For the text-containing cell, return its midpoint in [X, Y] coordinate format. 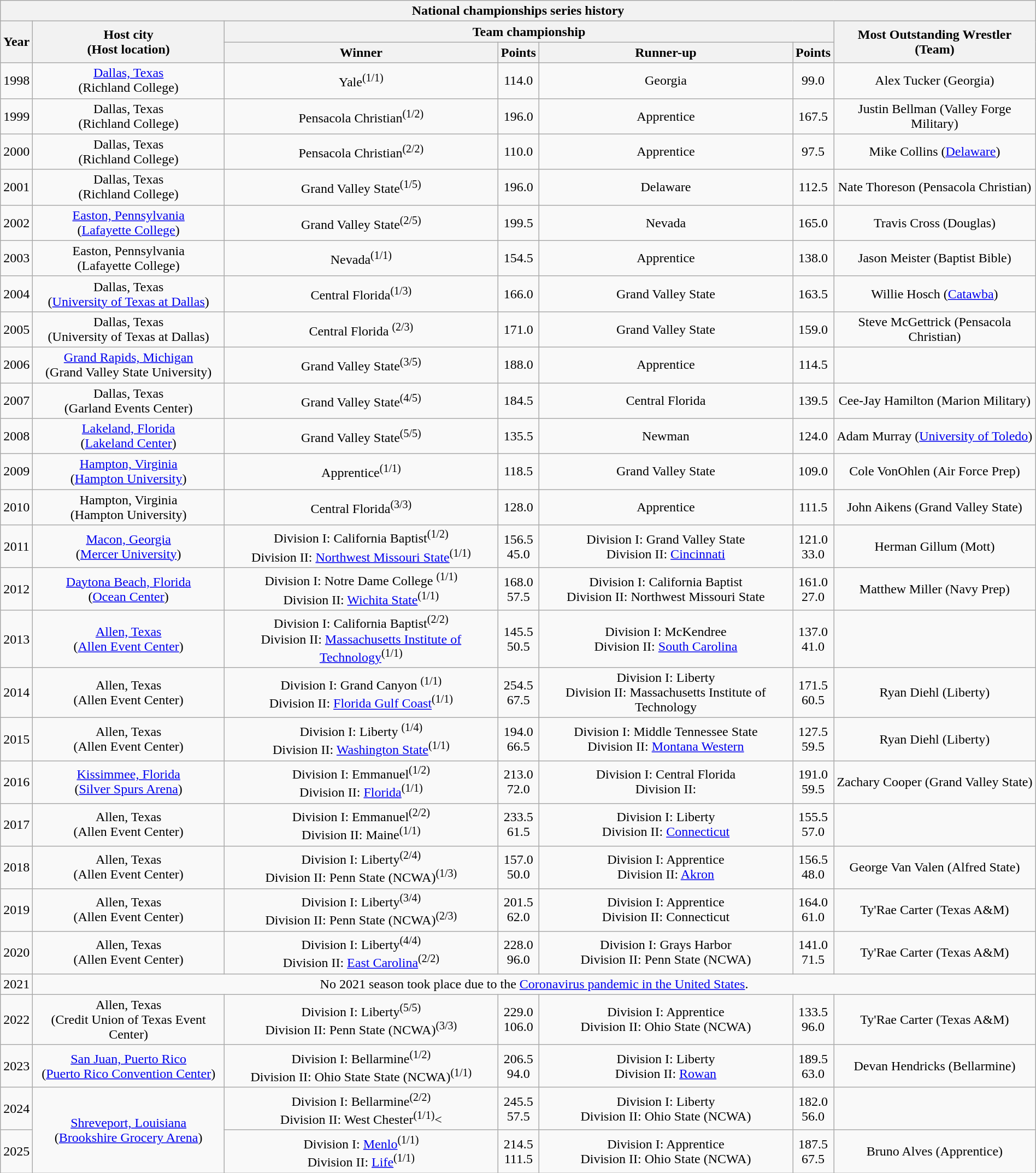
2008 [16, 436]
Division I: Emmanuel(1/2)Division II: Florida(1/1) [361, 782]
Travis Cross (Douglas) [935, 223]
Devan Hendricks (Bellarmine) [935, 1066]
Division I: Liberty(2/4)Division II: Penn State (NCWA)(1/3) [361, 867]
Division I: Liberty (1/4)Division II: Washington State(1/1) [361, 739]
2016 [16, 782]
Central Florida (2/3) [361, 329]
Macon, Georgia(Mercer University) [129, 546]
155.557.0 [813, 824]
Georgia [666, 81]
2006 [16, 365]
Cole VonOhlen (Air Force Prep) [935, 472]
188.0 [518, 365]
112.5 [813, 187]
Delaware [666, 187]
Host city(Host location) [129, 42]
154.5 [518, 258]
Division I: California Baptist(2/2)Division II: Massachusetts Institute of Technology(1/1) [361, 639]
228.096.0 [518, 952]
141.071.5 [813, 952]
2024 [16, 1109]
2013 [16, 639]
Cee-Jay Hamilton (Marion Military) [935, 400]
1998 [16, 81]
2020 [16, 952]
2019 [16, 910]
254.567.5 [518, 693]
Division I: Liberty(5/5)Division II: Penn State (NCWA)(3/3) [361, 1019]
Division I: Liberty(4/4)Division II: East Carolina(2/2) [361, 952]
2005 [16, 329]
111.5 [813, 507]
Justin Bellman (Valley Forge Military) [935, 116]
Grand Valley State(2/5) [361, 223]
187.567.5 [813, 1151]
2002 [16, 223]
156.548.0 [813, 867]
Division I: LibertyDivision II: Rowan [666, 1066]
2004 [16, 294]
Central Florida(1/3) [361, 294]
165.0 [813, 223]
Willie Hosch (Catawba) [935, 294]
167.5 [813, 116]
1999 [16, 116]
Daytona Beach, Florida(Ocean Center) [129, 589]
Zachary Cooper (Grand Valley State) [935, 782]
Herman Gillum (Mott) [935, 546]
171.0 [518, 329]
166.0 [518, 294]
2012 [16, 589]
145.550.5 [518, 639]
2021 [16, 984]
245.557.5 [518, 1109]
Team championship [529, 32]
Jason Meister (Baptist Bible) [935, 258]
133.596.0 [813, 1019]
Division I: Menlo(1/1)Division II: Life(1/1) [361, 1151]
Runner-up [666, 52]
Apprentice(1/1) [361, 472]
Lakeland, Florida(Lakeland Center) [129, 436]
118.5 [518, 472]
2010 [16, 507]
Division I: Bellarmine(1/2)Division II: Ohio State State (NCWA)(1/1) [361, 1066]
Newman [666, 436]
214.5111.5 [518, 1151]
127.559.5 [813, 739]
Division I: ApprenticeDivision II: Connecticut [666, 910]
Division I: McKendreeDivision II: South Carolina [666, 639]
156.545.0 [518, 546]
114.0 [518, 81]
109.0 [813, 472]
Central Florida [666, 400]
Winner [361, 52]
164.061.0 [813, 910]
Division I: Grays HarborDivision II: Penn State (NCWA) [666, 952]
114.5 [813, 365]
2009 [16, 472]
2007 [16, 400]
124.0 [813, 436]
121.033.0 [813, 546]
Division I: Bellarmine(2/2)Division II: West Chester(1/1)< [361, 1109]
184.5 [518, 400]
2003 [16, 258]
No 2021 season took place due to the Coronavirus pandemic in the United States. [534, 984]
Dallas, Texas(Garland Events Center) [129, 400]
2001 [16, 187]
Year [16, 42]
171.560.5 [813, 693]
Division I: Middle Tennessee StateDivision II: Montana Western [666, 739]
Grand Valley State(4/5) [361, 400]
2025 [16, 1151]
163.5 [813, 294]
2014 [16, 693]
206.594.0 [518, 1066]
Mike Collins (Delaware) [935, 152]
191.059.5 [813, 782]
Kissimmee, Florida(Silver Spurs Arena) [129, 782]
Pensacola Christian(1/2) [361, 116]
159.0 [813, 329]
George Van Valen (Alfred State) [935, 867]
229.0106.0 [518, 1019]
Division I: Emmanuel(2/2)Division II: Maine(1/1) [361, 824]
Pensacola Christian(2/2) [361, 152]
2015 [16, 739]
Steve McGettrick (Pensacola Christian) [935, 329]
161.027.0 [813, 589]
Yale(1/1) [361, 81]
Division I: Grand Canyon (1/1)Division II: Florida Gulf Coast(1/1) [361, 693]
Division I: LibertyDivision II: Connecticut [666, 824]
233.561.5 [518, 824]
137.041.0 [813, 639]
Nate Thoreson (Pensacola Christian) [935, 187]
San Juan, Puerto Rico(Puerto Rico Convention Center) [129, 1066]
Grand Valley State(3/5) [361, 365]
Grand Valley State(5/5) [361, 436]
110.0 [518, 152]
2018 [16, 867]
182.056.0 [813, 1109]
157.050.0 [518, 867]
168.057.5 [518, 589]
National championships series history [518, 11]
97.5 [813, 152]
99.0 [813, 81]
135.5 [518, 436]
213.072.0 [518, 782]
Division I: Grand Valley StateDivision II: Cincinnati [666, 546]
Adam Murray (University of Toledo) [935, 436]
199.5 [518, 223]
Division I: California BaptistDivision II: Northwest Missouri State [666, 589]
John Aikens (Grand Valley State) [935, 507]
Division I: Liberty(3/4)Division II: Penn State (NCWA)(2/3) [361, 910]
Alex Tucker (Georgia) [935, 81]
Matthew Miller (Navy Prep) [935, 589]
2022 [16, 1019]
Division I: LibertyDivision II: Massachusetts Institute of Technology [666, 693]
Division I: ApprenticeDivision II: Akron [666, 867]
194.066.5 [518, 739]
2017 [16, 824]
139.5 [813, 400]
201.562.0 [518, 910]
Allen, Texas(Credit Union of Texas Event Center) [129, 1019]
Grand Valley State(1/5) [361, 187]
Nevada(1/1) [361, 258]
Grand Rapids, Michigan(Grand Valley State University) [129, 365]
Nevada [666, 223]
Division I: LibertyDivision II: Ohio State (NCWA) [666, 1109]
128.0 [518, 507]
Most Outstanding Wrestler(Team) [935, 42]
2011 [16, 546]
2023 [16, 1066]
Central Florida(3/3) [361, 507]
Shreveport, Louisiana(Brookshire Grocery Arena) [129, 1130]
189.563.0 [813, 1066]
Division I: Notre Dame College (1/1)Division II: Wichita State(1/1) [361, 589]
2000 [16, 152]
Division I: California Baptist(1/2)Division II: Northwest Missouri State(1/1) [361, 546]
138.0 [813, 258]
Division I: Central FloridaDivision II: [666, 782]
Bruno Alves (Apprentice) [935, 1151]
